Locate the cell with the specified text and output its [x, y] center coordinate. 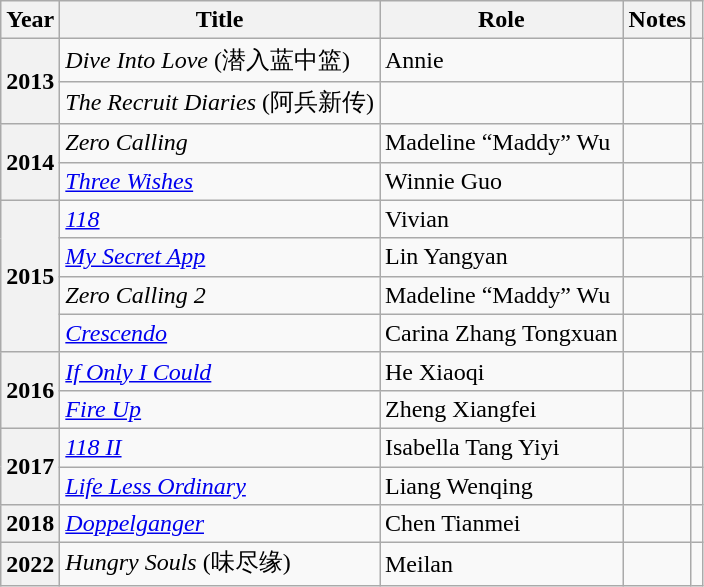
Meilan [502, 564]
Role [502, 20]
Year [30, 20]
2013 [30, 82]
Vivian [502, 219]
Crescendo [220, 333]
2016 [30, 390]
2018 [30, 524]
Carina Zhang Tongxuan [502, 333]
Annie [502, 60]
The Recruit Diaries (阿兵新传) [220, 102]
Doppelganger [220, 524]
2014 [30, 162]
Chen Tianmei [502, 524]
2017 [30, 466]
Zheng Xiangfei [502, 409]
If Only I Could [220, 371]
Three Wishes [220, 181]
Isabella Tang Yiyi [502, 447]
Lin Yangyan [502, 257]
2022 [30, 564]
Zero Calling 2 [220, 295]
Fire Up [220, 409]
My Secret App [220, 257]
2015 [30, 276]
Liang Wenqing [502, 485]
He Xiaoqi [502, 371]
Winnie Guo [502, 181]
Title [220, 20]
118 [220, 219]
118 II [220, 447]
Zero Calling [220, 143]
Dive Into Love (潜入蓝中篮) [220, 60]
Notes [657, 20]
Hungry Souls (味尽缘) [220, 564]
Life Less Ordinary [220, 485]
